Return [X, Y] of the center of cell containing provided text 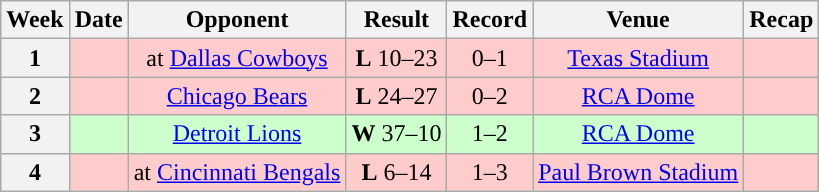
Result [396, 20]
L 24–27 [396, 96]
0–2 [490, 96]
Paul Brown Stadium [638, 172]
3 [35, 134]
at Cincinnati Bengals [237, 172]
Week [35, 20]
Texas Stadium [638, 58]
at Dallas Cowboys [237, 58]
Recap [782, 20]
4 [35, 172]
Detroit Lions [237, 134]
1 [35, 58]
L 6–14 [396, 172]
0–1 [490, 58]
L 10–23 [396, 58]
W 37–10 [396, 134]
1–2 [490, 134]
Venue [638, 20]
2 [35, 96]
Date [98, 20]
Record [490, 20]
Opponent [237, 20]
1–3 [490, 172]
Chicago Bears [237, 96]
